Detect which cell encompasses the target text, then output its [X, Y] center coordinate. 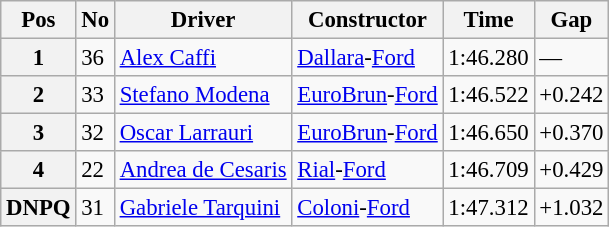
Oscar Larrauri [203, 133]
2 [38, 95]
Rial-Ford [368, 170]
1:46.522 [488, 95]
+0.242 [572, 95]
DNPQ [38, 208]
Dallara-Ford [368, 58]
Stefano Modena [203, 95]
31 [95, 208]
22 [95, 170]
32 [95, 133]
Driver [203, 20]
Constructor [368, 20]
— [572, 58]
Gabriele Tarquini [203, 208]
Andrea de Cesaris [203, 170]
+0.370 [572, 133]
No [95, 20]
1:46.280 [488, 58]
4 [38, 170]
1:46.709 [488, 170]
Time [488, 20]
Gap [572, 20]
Alex Caffi [203, 58]
1 [38, 58]
3 [38, 133]
Pos [38, 20]
36 [95, 58]
33 [95, 95]
+0.429 [572, 170]
1:47.312 [488, 208]
Coloni-Ford [368, 208]
+1.032 [572, 208]
1:46.650 [488, 133]
